Find where the given text appears and provide that cell's center as (x, y) coordinate. 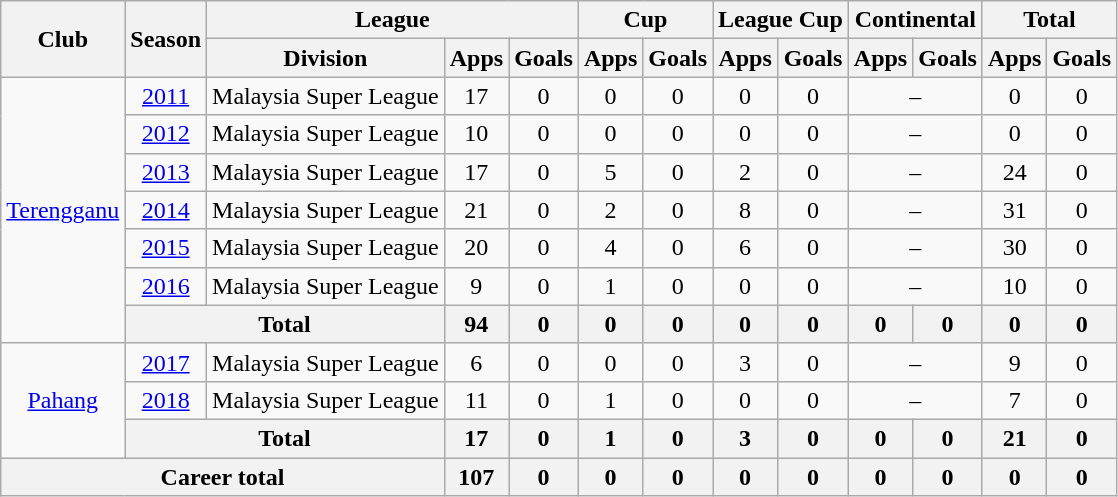
Career total (222, 477)
11 (476, 400)
5 (610, 172)
8 (746, 210)
Terengganu (63, 210)
Continental (915, 20)
Pahang (63, 400)
Season (166, 39)
League (393, 20)
31 (1014, 210)
20 (476, 248)
30 (1014, 248)
League Cup (781, 20)
2012 (166, 134)
4 (610, 248)
2013 (166, 172)
2011 (166, 96)
7 (1014, 400)
Cup (645, 20)
2015 (166, 248)
107 (476, 477)
24 (1014, 172)
Division (326, 58)
2014 (166, 210)
2017 (166, 362)
2016 (166, 286)
94 (476, 324)
2018 (166, 400)
Club (63, 39)
